Provide the [X, Y] coordinate of the cell's center where the given text is located.  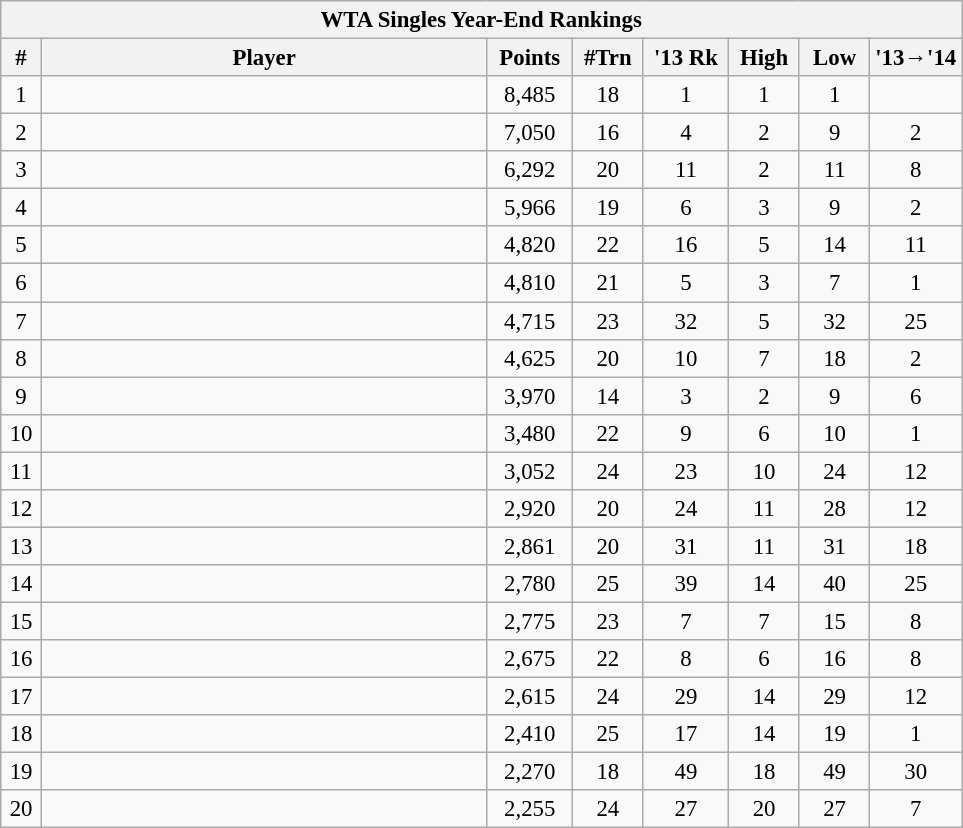
3,480 [530, 433]
13 [22, 546]
21 [608, 283]
4,810 [530, 283]
Points [530, 58]
8,485 [530, 95]
2,920 [530, 509]
2,410 [530, 734]
4,715 [530, 321]
WTA Singles Year-End Rankings [482, 20]
28 [834, 509]
2,780 [530, 584]
'13→'14 [916, 58]
Low [834, 58]
3,970 [530, 396]
2,775 [530, 621]
High [764, 58]
'13 Rk [686, 58]
#Trn [608, 58]
7,050 [530, 133]
6,292 [530, 170]
2,270 [530, 772]
30 [916, 772]
2,615 [530, 697]
# [22, 58]
2,861 [530, 546]
Player [264, 58]
2,675 [530, 659]
2,255 [530, 809]
40 [834, 584]
3,052 [530, 471]
4,625 [530, 358]
4,820 [530, 245]
39 [686, 584]
5,966 [530, 208]
